Identify which cell holds the provided text, then report its [X, Y] central coordinate. 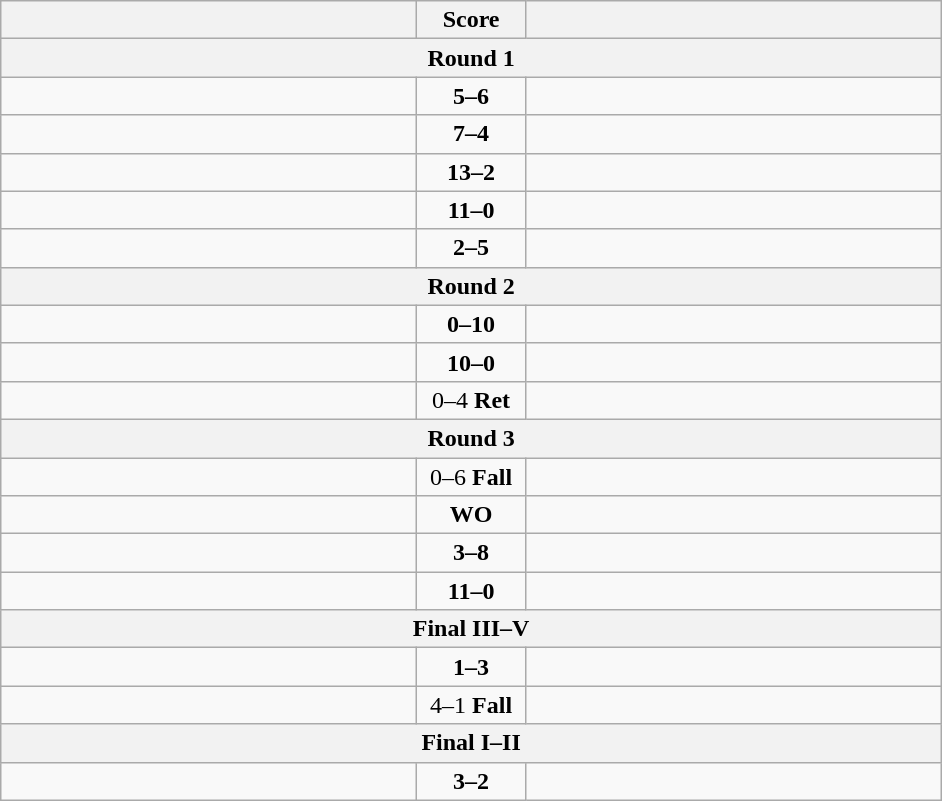
1–3 [472, 667]
4–1 Fall [472, 705]
WO [472, 515]
7–4 [472, 134]
Round 1 [472, 58]
Final III–V [472, 629]
2–5 [472, 248]
Final I–II [472, 743]
Round 3 [472, 438]
3–8 [472, 553]
10–0 [472, 362]
0–4 Ret [472, 400]
0–10 [472, 324]
3–2 [472, 781]
Score [472, 20]
5–6 [472, 96]
Round 2 [472, 286]
13–2 [472, 172]
0–6 Fall [472, 477]
